Output the [X, Y] coordinate of the center of the cell containing the given text.  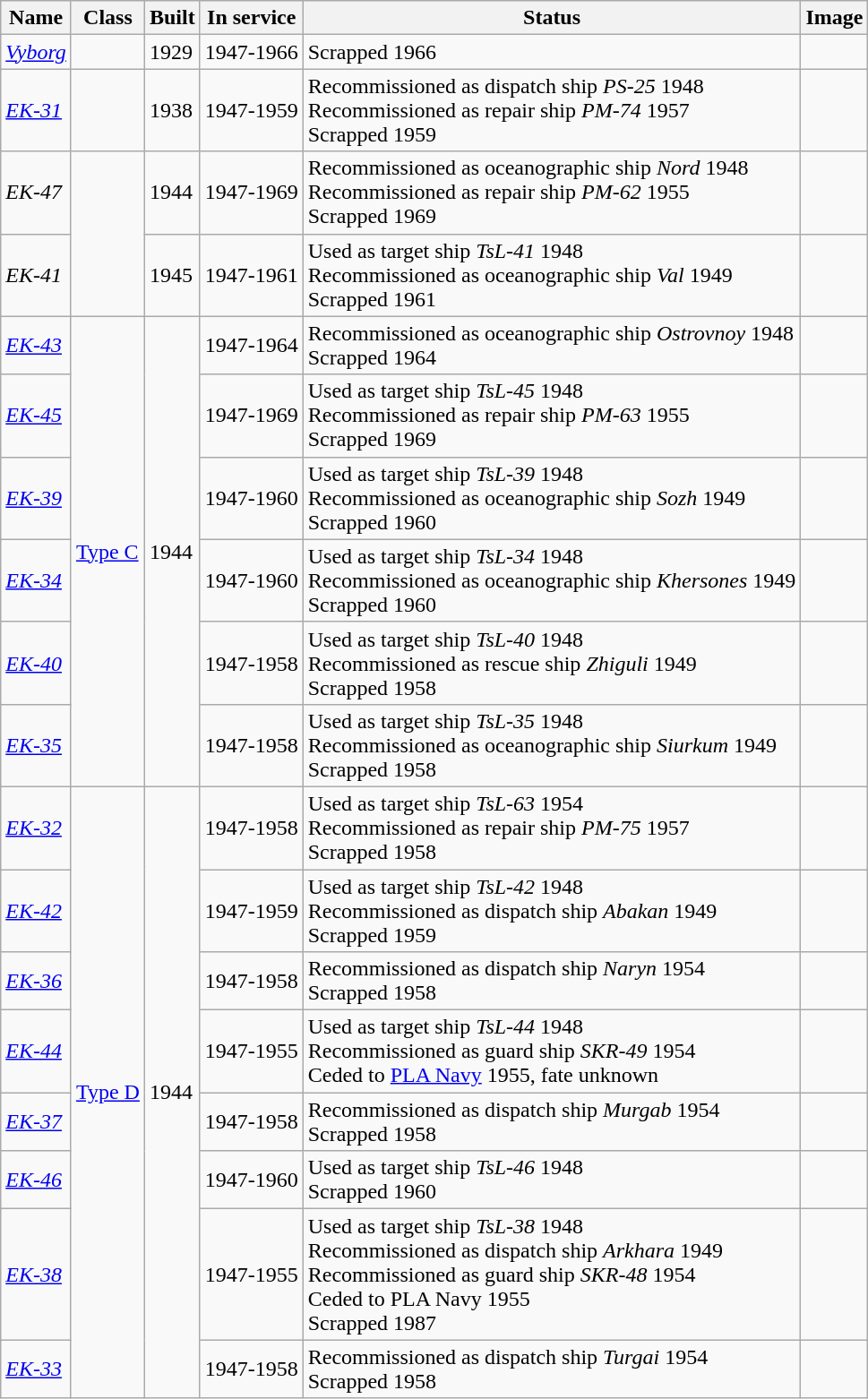
Used as target ship TsL-46 1948Scrapped 1960 [552, 1180]
Used as target ship TsL-39 1948Recommissioned as oceanographic ship Sozh 1949Scrapped 1960 [552, 498]
1947-1961 [251, 275]
1947-1966 [251, 52]
EK-41 [36, 275]
Name [36, 18]
EK-45 [36, 416]
1947-1964 [251, 346]
Type C [107, 552]
Used as target ship TsL-45 1948Recommissioned as repair ship PM-63 1955Scrapped 1969 [552, 416]
In service [251, 18]
Type D [107, 1092]
Used as target ship TsL-34 1948Recommissioned as oceanographic ship Khersones 1949Scrapped 1960 [552, 580]
Used as target ship TsL-35 1948Recommissioned as oceanographic ship Siurkum 1949Scrapped 1958 [552, 745]
Recommissioned as dispatch ship PS-25 1948Recommissioned as repair ship PM-74 1957Scrapped 1959 [552, 110]
EK-38 [36, 1275]
1938 [172, 110]
Recommissioned as oceanographic ship Ostrovnoy 1948Scrapped 1964 [552, 346]
1945 [172, 275]
Scrapped 1966 [552, 52]
EK-37 [36, 1121]
Used as target ship TsL-41 1948Recommissioned as oceanographic ship Val 1949Scrapped 1961 [552, 275]
Class [107, 18]
Built [172, 18]
EK-40 [36, 663]
Used as target ship TsL-40 1948Recommissioned as rescue ship Zhiguli 1949Scrapped 1958 [552, 663]
Used as target ship TsL-42 1948Recommissioned as dispatch ship Abakan 1949Scrapped 1959 [552, 910]
EK-39 [36, 498]
Used as target ship TsL-44 1948Recommissioned as guard ship SKR-49 1954Ceded to PLA Navy 1955, fate unknown [552, 1051]
Recommissioned as dispatch ship Naryn 1954Scrapped 1958 [552, 982]
EK-36 [36, 982]
Vyborg [36, 52]
EK-42 [36, 910]
EK-46 [36, 1180]
Image [835, 18]
Recommissioned as dispatch ship Turgai 1954Scrapped 1958 [552, 1369]
Recommissioned as dispatch ship Murgab 1954Scrapped 1958 [552, 1121]
EK-43 [36, 346]
Used as target ship TsL-63 1954Recommissioned as repair ship PM-75 1957Scrapped 1958 [552, 828]
EK-47 [36, 193]
EK-32 [36, 828]
EK-34 [36, 580]
EK-31 [36, 110]
EK-35 [36, 745]
Status [552, 18]
1929 [172, 52]
EK-33 [36, 1369]
EK-44 [36, 1051]
Recommissioned as oceanographic ship Nord 1948Recommissioned as repair ship PM-62 1955Scrapped 1969 [552, 193]
